Capture the cell that displays the provided text and extract its [x, y] central coordinate. 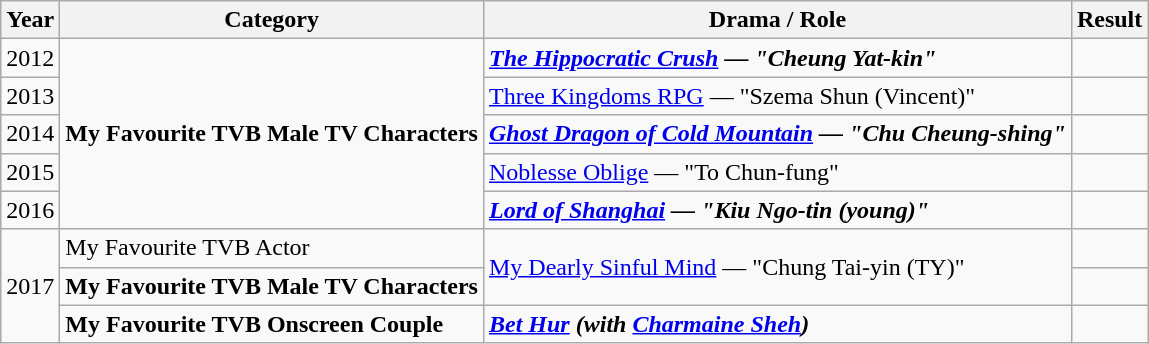
2015 [30, 172]
2016 [30, 210]
The Hippocratic Crush — "Cheung Yat-kin" [777, 58]
Drama / Role [777, 20]
My Favourite TVB Onscreen Couple [272, 324]
Year [30, 20]
Bet Hur (with Charmaine Sheh) [777, 324]
Result [1109, 20]
My Dearly Sinful Mind — "Chung Tai-yin (TY)" [777, 267]
Lord of Shanghai — "Kiu Ngo-tin (young)" [777, 210]
My Favourite TVB Actor [272, 248]
Category [272, 20]
Noblesse Oblige — "To Chun-fung" [777, 172]
Three Kingdoms RPG — "Szema Shun (Vincent)" [777, 96]
Ghost Dragon of Cold Mountain — "Chu Cheung-shing" [777, 134]
2012 [30, 58]
2017 [30, 286]
2014 [30, 134]
2013 [30, 96]
